Capture the cell that displays the provided text and extract its [X, Y] central coordinate. 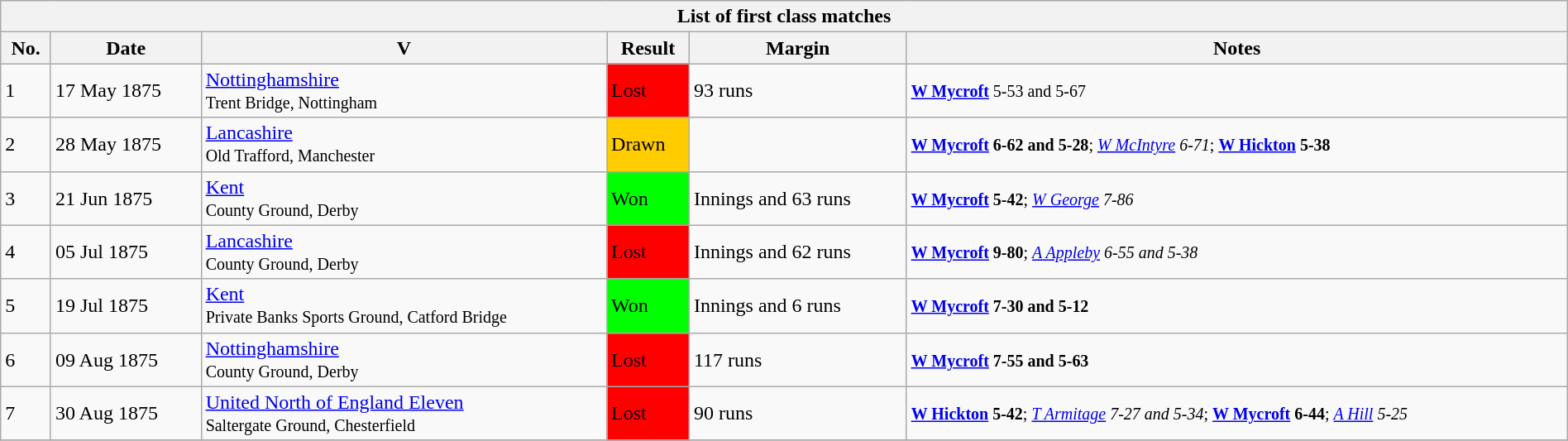
W Mycroft 5-42; W George 7-86 [1237, 199]
Innings and 6 runs [797, 306]
W Mycroft 5-53 and 5-67 [1237, 91]
Kent County Ground, Derby [404, 199]
7 [26, 414]
Nottinghamshire Trent Bridge, Nottingham [404, 91]
List of first class matches [784, 17]
W Mycroft 6-62 and 5-28; W McIntyre 6-71; W Hickton 5-38 [1237, 144]
05 Jul 1875 [126, 252]
W Hickton 5-42; T Armitage 7-27 and 5-34; W Mycroft 6-44; A Hill 5-25 [1237, 414]
Lancashire Old Trafford, Manchester [404, 144]
3 [26, 199]
W Mycroft 9-80; A Appleby 6-55 and 5-38 [1237, 252]
93 runs [797, 91]
30 Aug 1875 [126, 414]
28 May 1875 [126, 144]
V [404, 48]
Margin [797, 48]
Date [126, 48]
Drawn [648, 144]
6 [26, 359]
Result [648, 48]
Innings and 63 runs [797, 199]
117 runs [797, 359]
09 Aug 1875 [126, 359]
No. [26, 48]
21 Jun 1875 [126, 199]
1 [26, 91]
2 [26, 144]
19 Jul 1875 [126, 306]
Lancashire County Ground, Derby [404, 252]
Nottinghamshire County Ground, Derby [404, 359]
Notes [1237, 48]
United North of England Eleven Saltergate Ground, Chesterfield [404, 414]
5 [26, 306]
W Mycroft 7-55 and 5-63 [1237, 359]
17 May 1875 [126, 91]
Kent Private Banks Sports Ground, Catford Bridge [404, 306]
W Mycroft 7-30 and 5-12 [1237, 306]
Innings and 62 runs [797, 252]
90 runs [797, 414]
4 [26, 252]
